Find where the given text appears and provide that cell's center as (X, Y) coordinate. 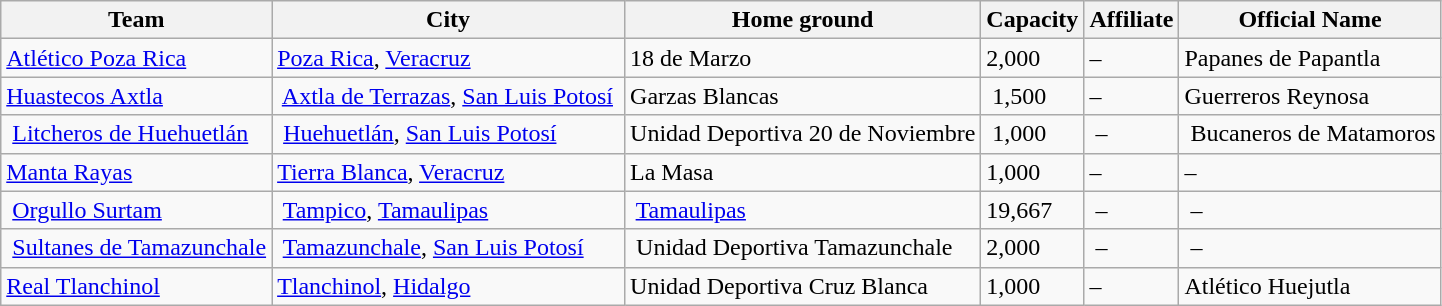
Unidad Deportiva Cruz Blanca (803, 286)
Axtla de Terrazas, San Luis Potosí (448, 96)
Tierra Blanca, Veracruz (448, 172)
Home ground (803, 20)
La Masa (803, 172)
Real Tlanchinol (136, 286)
Atlético Poza Rica (136, 58)
Unidad Deportiva 20 de Noviembre (803, 134)
Guerreros Reynosa (1310, 96)
Official Name (1310, 20)
Huastecos Axtla (136, 96)
Garzas Blancas (803, 96)
Orgullo Surtam (136, 210)
Atlético Huejutla (1310, 286)
Tlanchinol, Hidalgo (448, 286)
Papanes de Papantla (1310, 58)
Bucaneros de Matamoros (1310, 134)
Sultanes de Tamazunchale (136, 248)
Poza Rica, Veracruz (448, 58)
Affiliate (1132, 20)
Litcheros de Huehuetlán (136, 134)
Manta Rayas (136, 172)
Huehuetlán, San Luis Potosí (448, 134)
Tamaulipas (803, 210)
Tamazunchale, San Luis Potosí (448, 248)
Team (136, 20)
18 de Marzo (803, 58)
1,500 (1032, 96)
Unidad Deportiva Tamazunchale (803, 248)
City (448, 20)
Capacity (1032, 20)
19,667 (1032, 210)
Tampico, Tamaulipas (448, 210)
